Extract the [X, Y] coordinate from the center of the cell holding the provided text.  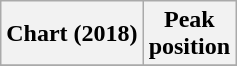
Peak position [189, 34]
Chart (2018) [72, 34]
